Capture the cell that displays the provided text and extract its (X, Y) central coordinate. 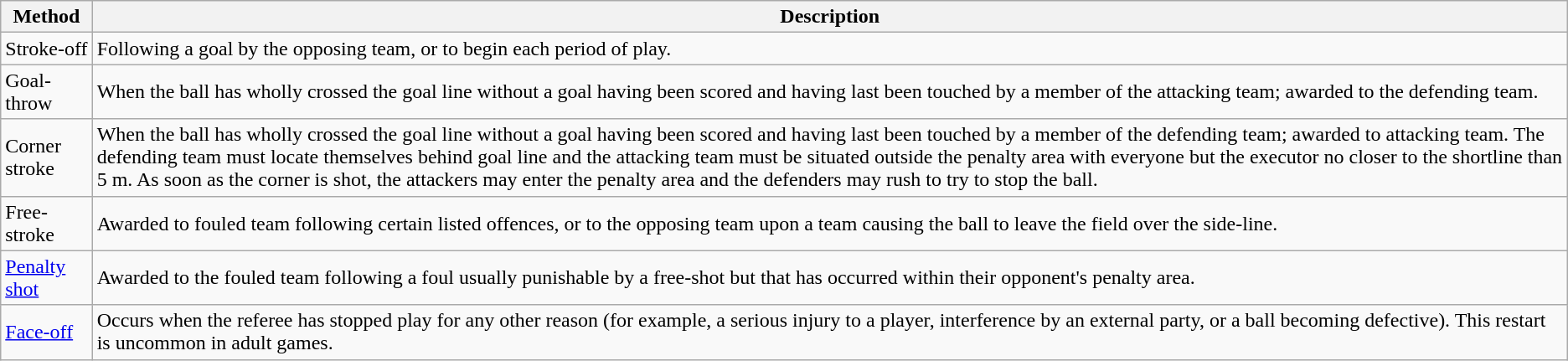
Face-off (47, 332)
Goal-throw (47, 92)
Stroke-off (47, 49)
Corner stroke (47, 157)
Method (47, 17)
Description (829, 17)
Free-stroke (47, 223)
Following a goal by the opposing team, or to begin each period of play. (829, 49)
Penalty shot (47, 278)
Awarded to the fouled team following a foul usually punishable by a free-shot but that has occurred within their opponent's penalty area. (829, 278)
Awarded to fouled team following certain listed offences, or to the opposing team upon a team causing the ball to leave the field over the side-line. (829, 223)
